Output the [X, Y] coordinate of the center of the cell containing the given text.  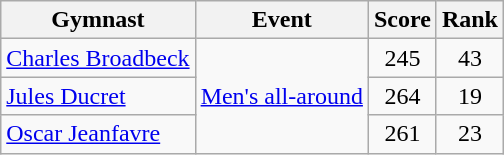
Charles Broadbeck [98, 58]
19 [470, 96]
Oscar Jeanfavre [98, 134]
23 [470, 134]
245 [402, 58]
43 [470, 58]
Rank [470, 20]
Gymnast [98, 20]
Men's all-around [282, 96]
Score [402, 20]
Jules Ducret [98, 96]
Event [282, 20]
261 [402, 134]
264 [402, 96]
